From the cell containing the given text, extract its center point as (x, y) coordinate. 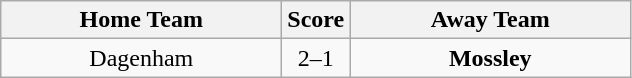
2–1 (316, 58)
Mossley (490, 58)
Home Team (142, 20)
Dagenham (142, 58)
Away Team (490, 20)
Score (316, 20)
